Pinpoint the cell where the given text exists, returning its (x, y) midpoint coordinate. 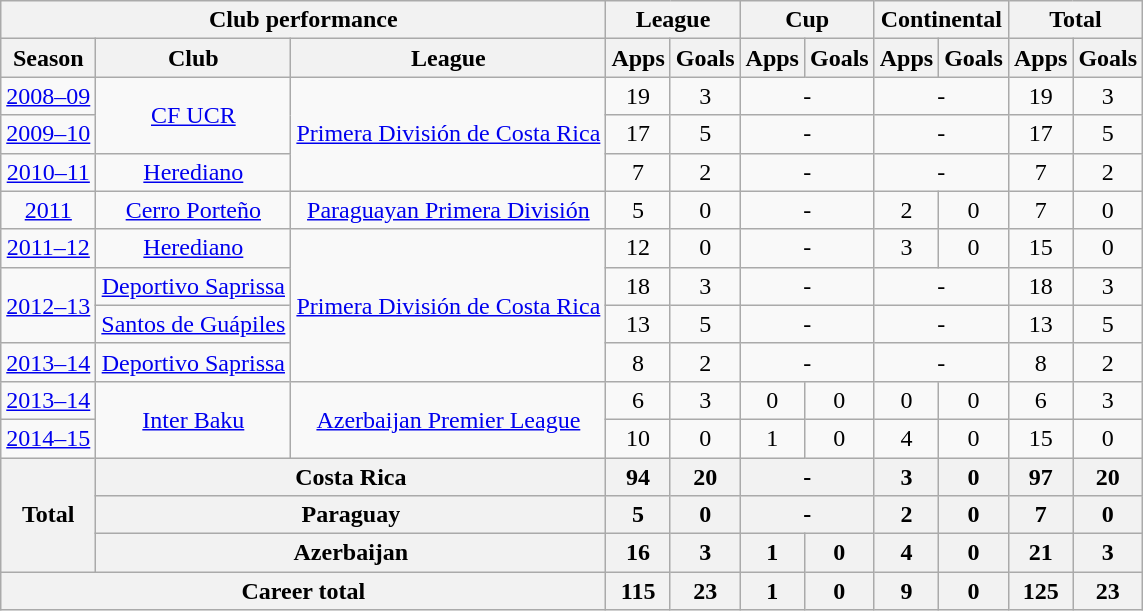
10 (638, 438)
Costa Rica (351, 477)
2011 (48, 210)
Cerro Porteño (194, 210)
125 (1040, 591)
Azerbaijan (351, 553)
Paraguayan Primera División (448, 210)
Cup (807, 20)
2010–11 (48, 172)
Azerbaijan Premier League (448, 419)
Continental (941, 20)
Career total (304, 591)
97 (1040, 477)
21 (1040, 553)
Inter Baku (194, 419)
2012–13 (48, 305)
Santos de Guápiles (194, 324)
12 (638, 248)
2008–09 (48, 96)
Club (194, 58)
2014–15 (48, 438)
16 (638, 553)
2009–10 (48, 134)
94 (638, 477)
CF UCR (194, 115)
Club performance (304, 20)
Season (48, 58)
9 (906, 591)
115 (638, 591)
2011–12 (48, 248)
Paraguay (351, 515)
